Locate the cell with the specified text and output its (x, y) center coordinate. 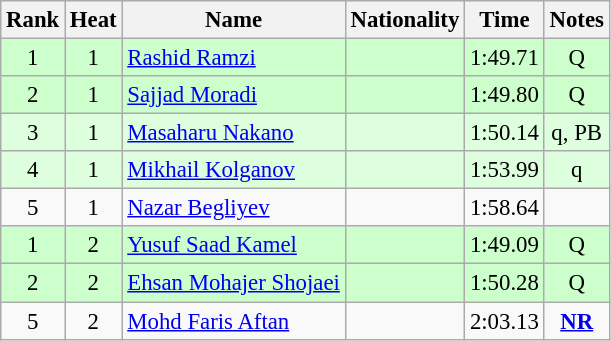
Name (234, 20)
1:49.71 (505, 58)
Nationality (404, 20)
q (576, 170)
Yusuf Saad Kamel (234, 245)
Time (505, 20)
1:50.28 (505, 283)
2:03.13 (505, 321)
Masaharu Nakano (234, 133)
NR (576, 321)
1:50.14 (505, 133)
Rank (33, 20)
q, PB (576, 133)
Notes (576, 20)
Heat (94, 20)
1:58.64 (505, 208)
1:49.09 (505, 245)
4 (33, 170)
Sajjad Moradi (234, 95)
Rashid Ramzi (234, 58)
Nazar Begliyev (234, 208)
Mikhail Kolganov (234, 170)
1:53.99 (505, 170)
1:49.80 (505, 95)
Ehsan Mohajer Shojaei (234, 283)
3 (33, 133)
Mohd Faris Aftan (234, 321)
